Pinpoint the cell where the given text exists, returning its (X, Y) midpoint coordinate. 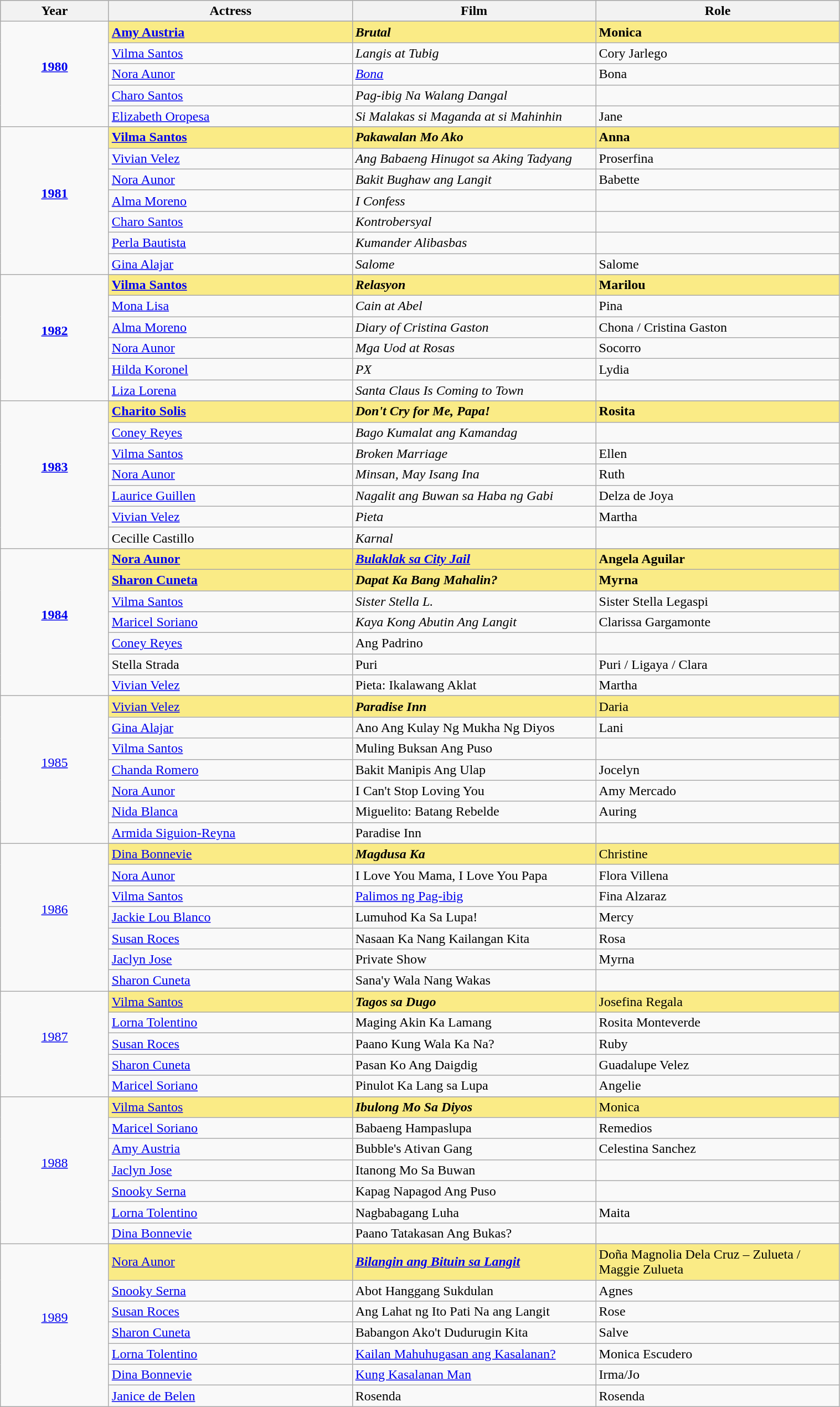
Bago Kumalat ang Kamandag (474, 432)
Agnes (718, 1291)
Lydia (718, 369)
Tagos sa Dugo (474, 1002)
Bakit Manipis Ang Ulap (474, 770)
I Confess (474, 200)
Kaya Kong Abutin Ang Langit (474, 622)
Cecille Castillo (230, 538)
Bakit Bughaw ang Langit (474, 179)
Fina Alzaraz (718, 896)
Puri / Ligaya / Clara (718, 664)
Maita (718, 1212)
Laurice Guillen (230, 496)
1981 (55, 200)
Kailan Mahuhugasan ang Kasalanan? (474, 1354)
Salve (718, 1333)
Angelie (718, 1086)
1987 (55, 1044)
Langis at Tubig (474, 53)
Year (55, 11)
Ruby (718, 1044)
Maging Akin Ka Lamang (474, 1023)
Bubble's Ativan Gang (474, 1149)
Pieta (474, 517)
Paano Kung Wala Ka Na? (474, 1044)
Sister Stella Legaspi (718, 601)
Armida Siguion-Reyna (230, 833)
Kontrobersyal (474, 221)
Relasyon (474, 285)
Nagalit ang Buwan sa Haba ng Gabi (474, 496)
Ruth (718, 475)
Miguelito: Batang Rebelde (474, 812)
Puri (474, 664)
Nasaan Ka Nang Kailangan Kita (474, 939)
Liza Lorena (230, 390)
Elizabeth Oropesa (230, 116)
Kung Kasalanan Man (474, 1375)
Dapat Ka Bang Mahalin? (474, 580)
Private Show (474, 960)
1983 (55, 475)
Rosita Monteverde (718, 1023)
Karnal (474, 538)
Ellen (718, 453)
Doña Magnolia Dela Cruz – Zulueta / Maggie Zulueta (718, 1261)
Palimos ng Pag-ibig (474, 896)
Pina (718, 306)
Bilangin ang Bituin sa Langit (474, 1261)
Ang Babaeng Hinugot sa Aking Tadyang (474, 158)
Pieta: Ikalawang Aklat (474, 686)
Ang Padrino (474, 643)
Ano Ang Kulay Ng Mukha Ng Diyos (474, 728)
Nagbabagang Luha (474, 1212)
Ibulong Mo Sa Diyos (474, 1107)
Pasan Ko Ang Daigdig (474, 1065)
Marilou (718, 285)
Lani (718, 728)
Hilda Koronel (230, 369)
Angela Aguilar (718, 559)
Paano Tatakasan Ang Bukas? (474, 1233)
Lumuhod Ka Sa Lupa! (474, 917)
PX (474, 369)
Brutal (474, 32)
1982 (55, 338)
Josefina Regala (718, 1002)
Santa Claus Is Coming to Town (474, 390)
Mona Lisa (230, 306)
Bulaklak sa City Jail (474, 559)
Delza de Joya (718, 496)
Pag-ibig Na Walang Dangal (474, 95)
Rosita (718, 411)
Broken Marriage (474, 453)
1988 (55, 1170)
Daria (718, 707)
1985 (55, 770)
Film (474, 11)
Guadalupe Velez (718, 1065)
Irma/Jo (718, 1375)
Babangon Ako't Dudurugin Kita (474, 1333)
Rosa (718, 939)
Minsan, May Isang Ina (474, 475)
Ang Lahat ng Ito Pati Na ang Langit (474, 1312)
Babaeng Hampaslupa (474, 1128)
Don't Cry for Me, Papa! (474, 411)
Jocelyn (718, 770)
Babette (718, 179)
Role (718, 11)
Jackie Lou Blanco (230, 917)
Monica Escudero (718, 1354)
Janice de Belen (230, 1396)
Socorro (718, 348)
I Love You Mama, I Love You Papa (474, 875)
Itanong Mo Sa Buwan (474, 1170)
Chanda Romero (230, 770)
Anna (718, 137)
Remedios (718, 1128)
Muling Buksan Ang Puso (474, 749)
Sana'y Wala Nang Wakas (474, 981)
1986 (55, 917)
Clarissa Gargamonte (718, 622)
Rose (718, 1312)
Pakawalan Mo Ako (474, 137)
Chona / Cristina Gaston (718, 327)
Stella Strada (230, 664)
1980 (55, 74)
Celestina Sanchez (718, 1149)
Pinulot Ka Lang sa Lupa (474, 1086)
Charito Solis (230, 411)
Jane (718, 116)
Proserfina (718, 158)
Cory Jarlego (718, 53)
Mercy (718, 917)
Diary of Cristina Gaston (474, 327)
Cain at Abel (474, 306)
1984 (55, 622)
Nida Blanca (230, 812)
1989 (55, 1324)
Abot Hanggang Sukdulan (474, 1291)
Kapag Napagod Ang Puso (474, 1191)
I Can't Stop Loving You (474, 791)
Mga Uod at Rosas (474, 348)
Si Malakas si Maganda at si Mahinhin (474, 116)
Kumander Alibasbas (474, 243)
Perla Bautista (230, 243)
Christine (718, 854)
Auring (718, 812)
Sister Stella L. (474, 601)
Actress (230, 11)
Flora Villena (718, 875)
Amy Mercado (718, 791)
Magdusa Ka (474, 854)
